Find where the given text appears and provide that cell's center as (x, y) coordinate. 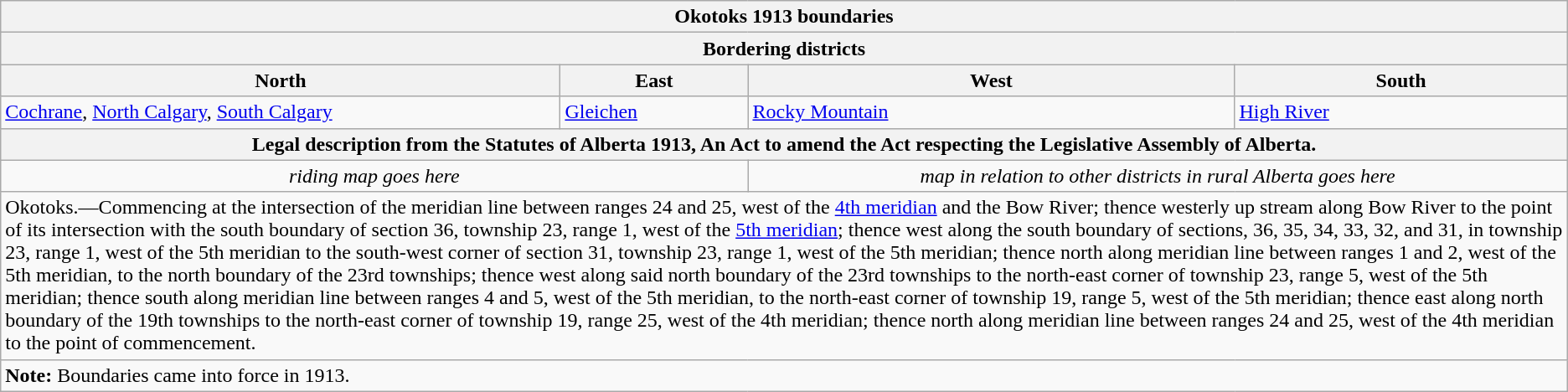
Okotoks 1913 boundaries (784, 17)
Rocky Mountain (992, 112)
West (992, 80)
riding map goes here (374, 176)
South (1400, 80)
Legal description from the Statutes of Alberta 1913, An Act to amend the Act respecting the Legislative Assembly of Alberta. (784, 144)
North (281, 80)
Cochrane, North Calgary, South Calgary (281, 112)
Gleichen (654, 112)
map in relation to other districts in rural Alberta goes here (1158, 176)
East (654, 80)
High River (1400, 112)
Note: Boundaries came into force in 1913. (784, 375)
Bordering districts (784, 49)
